Extract the (x, y) coordinate from the center of the cell holding the provided text.  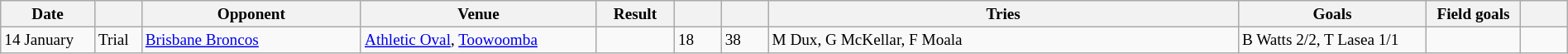
Athletic Oval, Toowoomba (478, 40)
Date (48, 14)
Result (635, 14)
14 January (48, 40)
Brisbane Broncos (251, 40)
Tries (1003, 14)
Trial (117, 40)
M Dux, G McKellar, F Moala (1003, 40)
Goals (1331, 14)
38 (744, 40)
B Watts 2/2, T Lasea 1/1 (1331, 40)
Field goals (1474, 14)
Opponent (251, 14)
18 (698, 40)
Venue (478, 14)
